Scan for the cell matching the given text and deliver its [x, y] coordinate at center. 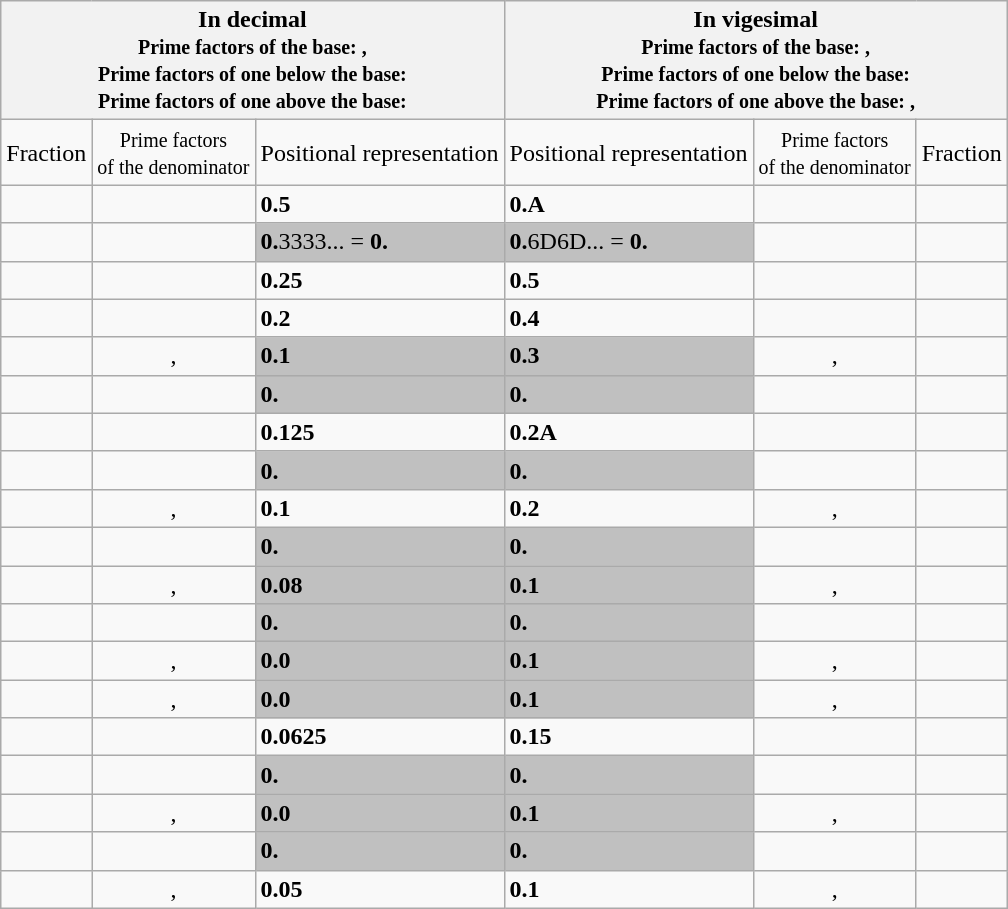
In vigesimalPrime factors of the base: , Prime factors of one below the base: Prime factors of one above the base: , [756, 60]
0.3 [628, 356]
0.08 [380, 585]
0.3333... = 0. [380, 242]
0.0625 [380, 737]
0.05 [380, 889]
0.A [628, 204]
0.2A [628, 432]
0.4 [628, 318]
0.25 [380, 280]
In decimalPrime factors of the base: , Prime factors of one below the base: Prime factors of one above the base: [252, 60]
0.125 [380, 432]
0.15 [628, 737]
0.6D6D... = 0. [628, 242]
